Scan for the cell matching the given text and deliver its (X, Y) coordinate at center. 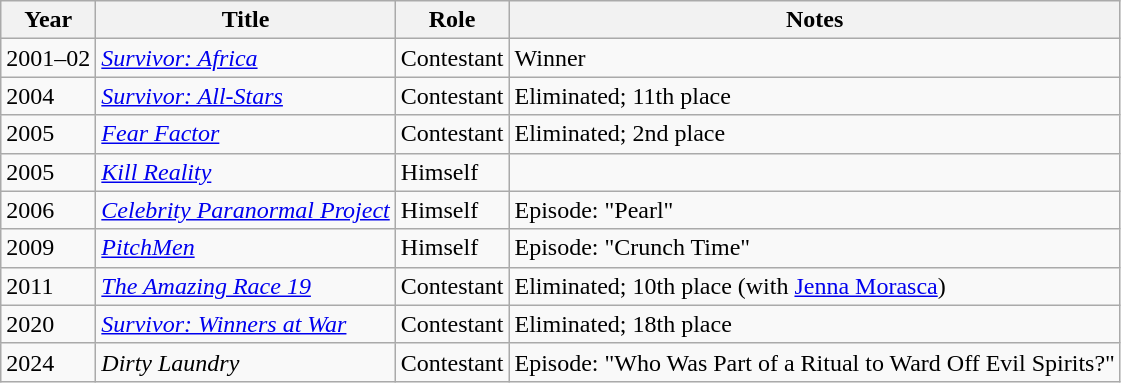
2004 (48, 96)
Year (48, 20)
Kill Reality (246, 172)
Episode: "Who Was Part of a Ritual to Ward Off Evil Spirits?" (814, 362)
Eliminated; 2nd place (814, 134)
PitchMen (246, 248)
Episode: "Pearl" (814, 210)
Eliminated; 10th place (with Jenna Morasca) (814, 286)
Role (452, 20)
2006 (48, 210)
2024 (48, 362)
Fear Factor (246, 134)
2011 (48, 286)
Eliminated; 11th place (814, 96)
Survivor: Winners at War (246, 324)
Eliminated; 18th place (814, 324)
Celebrity Paranormal Project (246, 210)
Survivor: Africa (246, 58)
2001–02 (48, 58)
Episode: "Crunch Time" (814, 248)
Title (246, 20)
Survivor: All-Stars (246, 96)
The Amazing Race 19 (246, 286)
Notes (814, 20)
Winner (814, 58)
2020 (48, 324)
Dirty Laundry (246, 362)
2009 (48, 248)
